Determine the (x, y) coordinate at the center of the cell enclosing the given text.  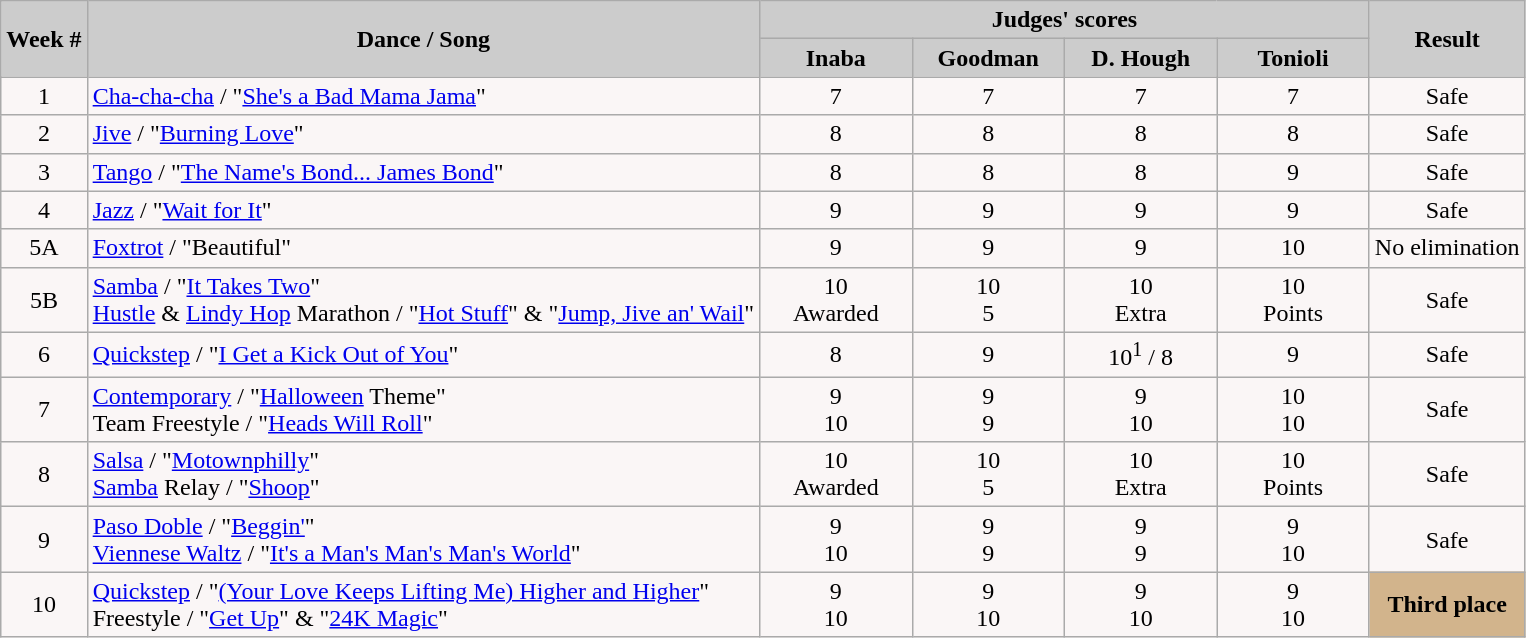
5B (44, 300)
101 / 8 (1140, 354)
D. Hough (1140, 58)
2 (44, 134)
Samba / "It Takes Two"Hustle & Lindy Hop Marathon / "Hot Stuff" & "Jump, Jive an' Wail" (423, 300)
4 (44, 210)
Quickstep / "(Your Love Keeps Lifting Me) Higher and Higher"Freestyle / "Get Up" & "24K Magic" (423, 604)
Jive / "Burning Love" (423, 134)
Quickstep / "I Get a Kick Out of You" (423, 354)
Dance / Song (423, 39)
No elimination (1447, 248)
Salsa / "Motownphilly"Samba Relay / "Shoop" (423, 474)
Inaba (836, 58)
Foxtrot / "Beautiful" (423, 248)
Paso Doble / "Beggin'"Viennese Waltz / "It's a Man's Man's Man's World" (423, 540)
Week # (44, 39)
Cha-cha-cha / "She's a Bad Mama Jama" (423, 96)
Tango / "The Name's Bond... James Bond" (423, 172)
Judges' scores (1065, 20)
3 (44, 172)
1010 (1293, 410)
Jazz / "Wait for It" (423, 210)
5A (44, 248)
Contemporary / "Halloween Theme"Team Freestyle / "Heads Will Roll" (423, 410)
6 (44, 354)
1 (44, 96)
Tonioli (1293, 58)
Third place (1447, 604)
Goodman (988, 58)
Result (1447, 39)
